Pinpoint the cell where the given text exists, returning its (x, y) midpoint coordinate. 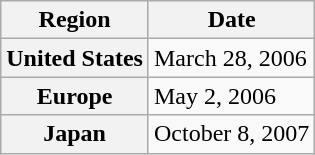
May 2, 2006 (231, 96)
United States (75, 58)
Date (231, 20)
Japan (75, 134)
October 8, 2007 (231, 134)
Europe (75, 96)
Region (75, 20)
March 28, 2006 (231, 58)
